Return (x, y) of the center of cell containing provided text 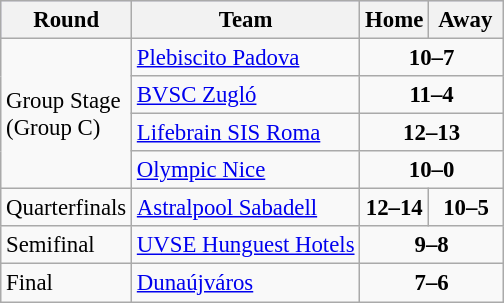
Olympic Nice (246, 170)
BVSC Zugló (246, 95)
Group Stage(Group C) (66, 114)
11–4 (432, 95)
Home (394, 20)
UVSE Hunguest Hotels (246, 245)
10–0 (432, 170)
10–7 (432, 58)
Quarterfinals (66, 208)
Away (466, 20)
Semifinal (66, 245)
Round (66, 20)
Astralpool Sabadell (246, 208)
9–8 (432, 245)
12–13 (432, 133)
7–6 (432, 283)
Team (246, 20)
Final (66, 283)
Lifebrain SIS Roma (246, 133)
Plebiscito Padova (246, 58)
Dunaújváros (246, 283)
12–14 (394, 208)
10–5 (466, 208)
